Capture the cell that displays the provided text and extract its [X, Y] central coordinate. 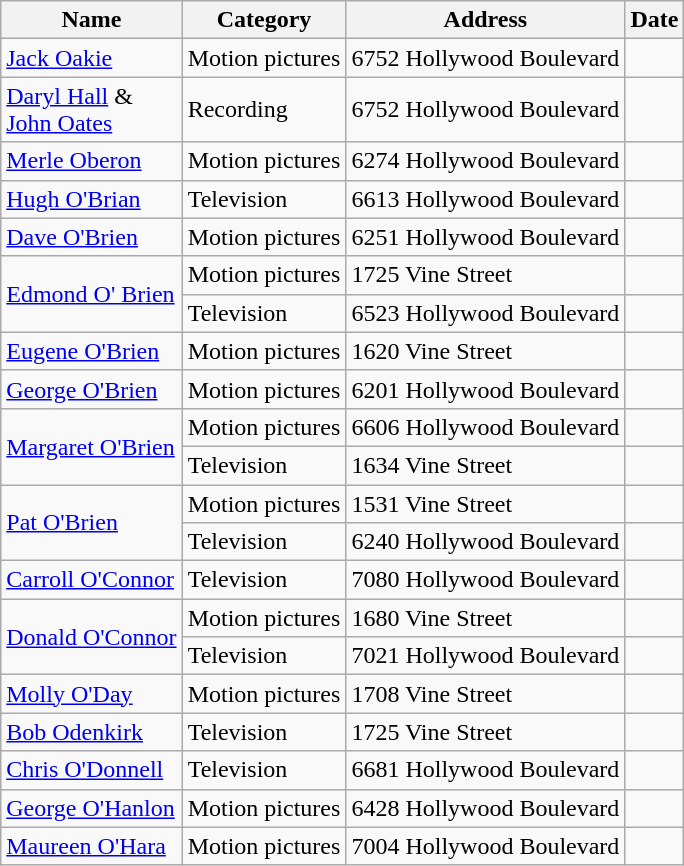
Address [486, 20]
Hugh O'Brian [92, 199]
Dave O'Brien [92, 237]
7004 Hollywood Boulevard [486, 846]
Margaret O'Brien [92, 446]
George O'Brien [92, 389]
Maureen O'Hara [92, 846]
6613 Hollywood Boulevard [486, 199]
6251 Hollywood Boulevard [486, 237]
1531 Vine Street [486, 503]
Pat O'Brien [92, 522]
1708 Vine Street [486, 694]
6428 Hollywood Boulevard [486, 808]
Merle Oberon [92, 161]
George O'Hanlon [92, 808]
Chris O'Donnell [92, 770]
Daryl Hall &John Oates [92, 110]
Recording [264, 110]
Molly O'Day [92, 694]
Name [92, 20]
6523 Hollywood Boulevard [486, 313]
1680 Vine Street [486, 618]
Jack Oakie [92, 58]
6606 Hollywood Boulevard [486, 427]
7080 Hollywood Boulevard [486, 580]
6240 Hollywood Boulevard [486, 542]
Date [654, 20]
6274 Hollywood Boulevard [486, 161]
1634 Vine Street [486, 465]
Carroll O'Connor [92, 580]
Bob Odenkirk [92, 732]
6681 Hollywood Boulevard [486, 770]
Category [264, 20]
Eugene O'Brien [92, 351]
6201 Hollywood Boulevard [486, 389]
Donald O'Connor [92, 637]
Edmond O' Brien [92, 294]
7021 Hollywood Boulevard [486, 656]
1620 Vine Street [486, 351]
